Scan for the cell matching the given text and deliver its (x, y) coordinate at center. 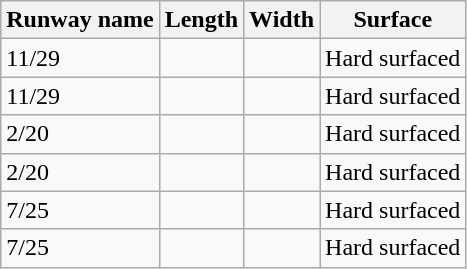
Width (282, 20)
Length (201, 20)
Runway name (80, 20)
Surface (393, 20)
